Search for the cell housing the specified text and yield its [X, Y] center coordinate. 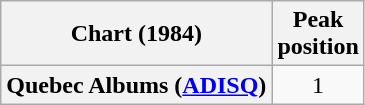
Quebec Albums (ADISQ) [136, 85]
Peakposition [318, 34]
1 [318, 85]
Chart (1984) [136, 34]
